Find where the given text appears and provide that cell's center as (X, Y) coordinate. 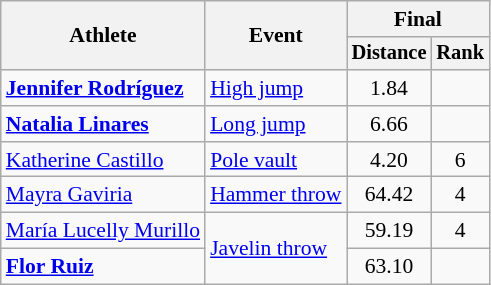
Javelin throw (276, 248)
Katherine Castillo (103, 160)
Distance (390, 54)
Long jump (276, 124)
Athlete (103, 36)
Mayra Gaviria (103, 195)
1.84 (390, 88)
Pole vault (276, 160)
64.42 (390, 195)
Hammer throw (276, 195)
Final (418, 19)
63.10 (390, 267)
Jennifer Rodríguez (103, 88)
Event (276, 36)
High jump (276, 88)
59.19 (390, 231)
6 (460, 160)
María Lucelly Murillo (103, 231)
Natalia Linares (103, 124)
Rank (460, 54)
Flor Ruiz (103, 267)
4.20 (390, 160)
6.66 (390, 124)
